Pinpoint the cell where the given text exists, returning its [X, Y] midpoint coordinate. 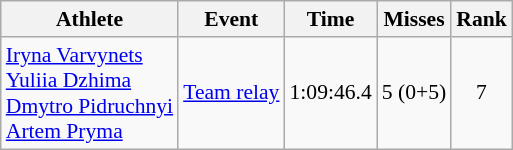
Time [330, 19]
Athlete [90, 19]
Team relay [231, 93]
Rank [482, 19]
Event [231, 19]
Misses [414, 19]
5 (0+5) [414, 93]
7 [482, 93]
1:09:46.4 [330, 93]
Iryna VarvynetsYuliia DzhimaDmytro PidruchnyiArtem Pryma [90, 93]
